Provide the [x, y] coordinate of the cell's center where the given text is located.  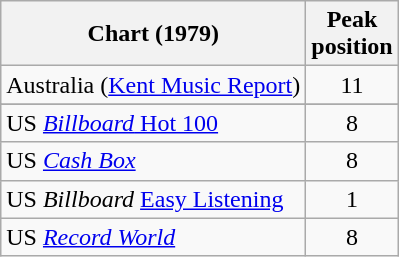
US Record World [154, 237]
Peakposition [352, 34]
US Billboard Hot 100 [154, 123]
Australia (Kent Music Report) [154, 85]
US Cash Box [154, 161]
Chart (1979) [154, 34]
US Billboard Easy Listening [154, 199]
1 [352, 199]
11 [352, 85]
